Scan for the cell matching the given text and deliver its (x, y) coordinate at center. 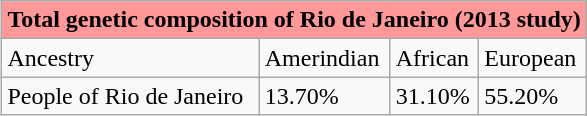
Ancestry (130, 58)
European (532, 58)
People of Rio de Janeiro (130, 96)
31.10% (434, 96)
Amerindian (324, 58)
55.20% (532, 96)
African (434, 58)
Total genetic composition of Rio de Janeiro (2013 study) (294, 20)
13.70% (324, 96)
